Capture the cell that displays the provided text and extract its [x, y] central coordinate. 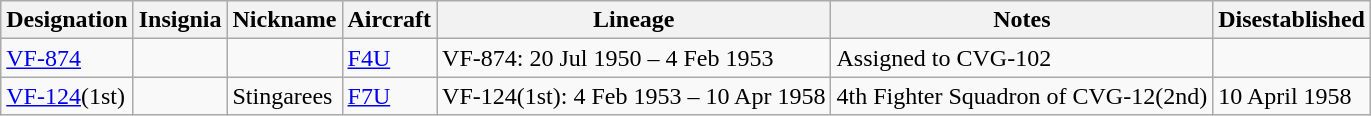
Nickname [284, 20]
Designation [67, 20]
4th Fighter Squadron of CVG-12(2nd) [1022, 96]
VF-124(1st): 4 Feb 1953 – 10 Apr 1958 [634, 96]
10 April 1958 [1292, 96]
Insignia [180, 20]
VF-124(1st) [67, 96]
Notes [1022, 20]
F7U [390, 96]
VF-874: 20 Jul 1950 – 4 Feb 1953 [634, 58]
VF-874 [67, 58]
Disestablished [1292, 20]
Lineage [634, 20]
F4U [390, 58]
Assigned to CVG-102 [1022, 58]
Aircraft [390, 20]
Stingarees [284, 96]
